Find where the given text appears and provide that cell's center as [x, y] coordinate. 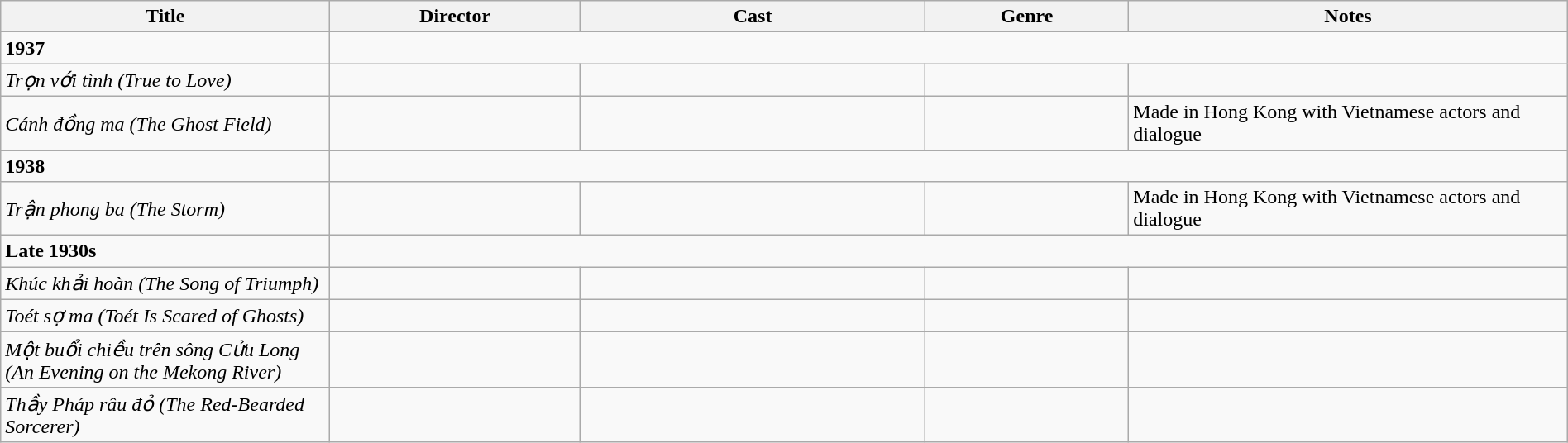
1937 [165, 48]
Trận phong ba (The Storm) [165, 208]
Notes [1348, 17]
Director [455, 17]
Thầy Pháp râu đỏ (The Red-Bearded Sorcerer) [165, 415]
1938 [165, 166]
Toét sợ ma (Toét Is Scared of Ghosts) [165, 316]
Cast [753, 17]
Trọn với tình (True to Love) [165, 80]
Khúc khải hoàn (The Song of Triumph) [165, 283]
Cánh đồng ma (The Ghost Field) [165, 122]
Late 1930s [165, 251]
Genre [1026, 17]
Title [165, 17]
Một buổi chiều trên sông Cửu Long (An Evening on the Mekong River) [165, 360]
